Output the (X, Y) coordinate of the center of the cell containing the given text.  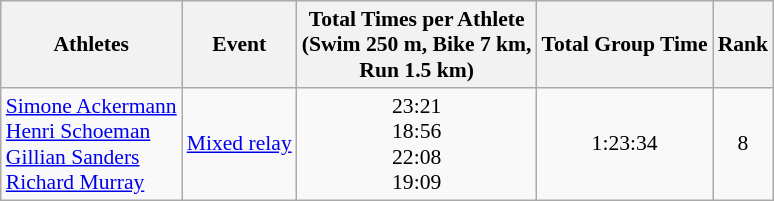
Mixed relay (240, 144)
Total Group Time (625, 44)
Total Times per Athlete (Swim 250 m, Bike 7 km, Run 1.5 km) (417, 44)
Event (240, 44)
23:2118:5622:0819:09 (417, 144)
8 (744, 144)
1:23:34 (625, 144)
Rank (744, 44)
Simone AckermannHenri SchoemanGillian SandersRichard Murray (92, 144)
Athletes (92, 44)
